For the text-containing cell, return its midpoint in [X, Y] coordinate format. 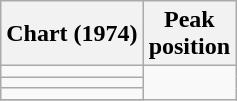
Peakposition [189, 34]
Chart (1974) [72, 34]
